Search for the cell housing the specified text and yield its (x, y) center coordinate. 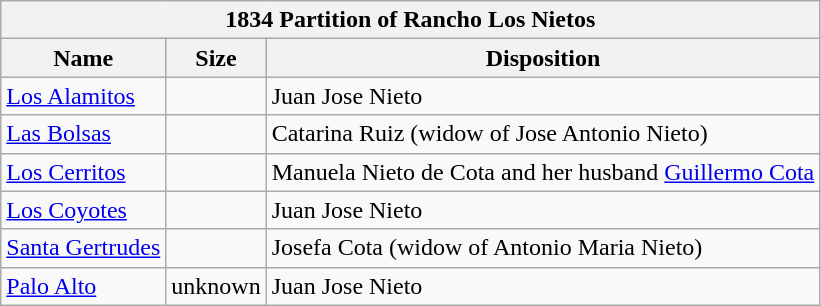
Disposition (543, 58)
Los Coyotes (84, 210)
Los Cerritos (84, 172)
Manuela Nieto de Cota and her husband Guillermo Cota (543, 172)
Los Alamitos (84, 96)
Catarina Ruiz (widow of Jose Antonio Nieto) (543, 134)
Palo Alto (84, 286)
Josefa Cota (widow of Antonio Maria Nieto) (543, 248)
Size (216, 58)
Santa Gertrudes (84, 248)
1834 Partition of Rancho Los Nietos (410, 20)
Las Bolsas (84, 134)
unknown (216, 286)
Name (84, 58)
